Return the [x, y] coordinate for the center point of the cell that contains the specified text.  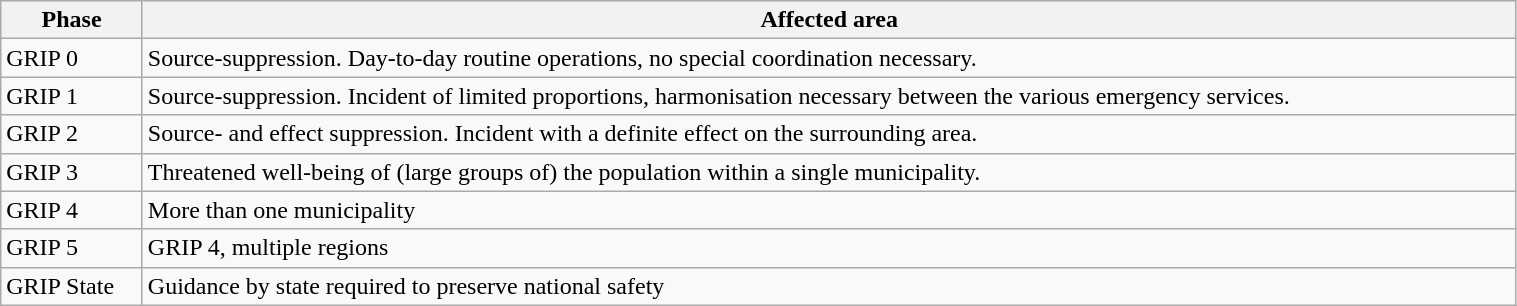
GRIP 3 [72, 172]
Guidance by state required to preserve national safety [829, 286]
GRIP 4 [72, 210]
Threatened well-being of (large groups of) the population within a single municipality. [829, 172]
More than one municipality [829, 210]
Phase [72, 20]
GRIP State [72, 286]
Source- and effect suppression. Incident with a definite effect on the surrounding area. [829, 134]
GRIP 1 [72, 96]
Source-suppression. Incident of limited proportions, harmonisation necessary between the various emergency services. [829, 96]
Affected area [829, 20]
GRIP 0 [72, 58]
GRIP 5 [72, 248]
GRIP 2 [72, 134]
GRIP 4, multiple regions [829, 248]
Source-suppression. Day-to-day routine operations, no special coordination necessary. [829, 58]
